Detect which cell encompasses the target text, then output its (x, y) center coordinate. 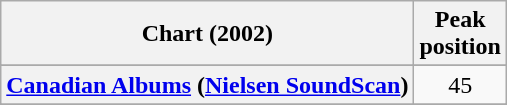
45 (460, 85)
Canadian Albums (Nielsen SoundScan) (208, 85)
Chart (2002) (208, 34)
Peakposition (460, 34)
